From the cell containing the given text, extract its center point as (X, Y) coordinate. 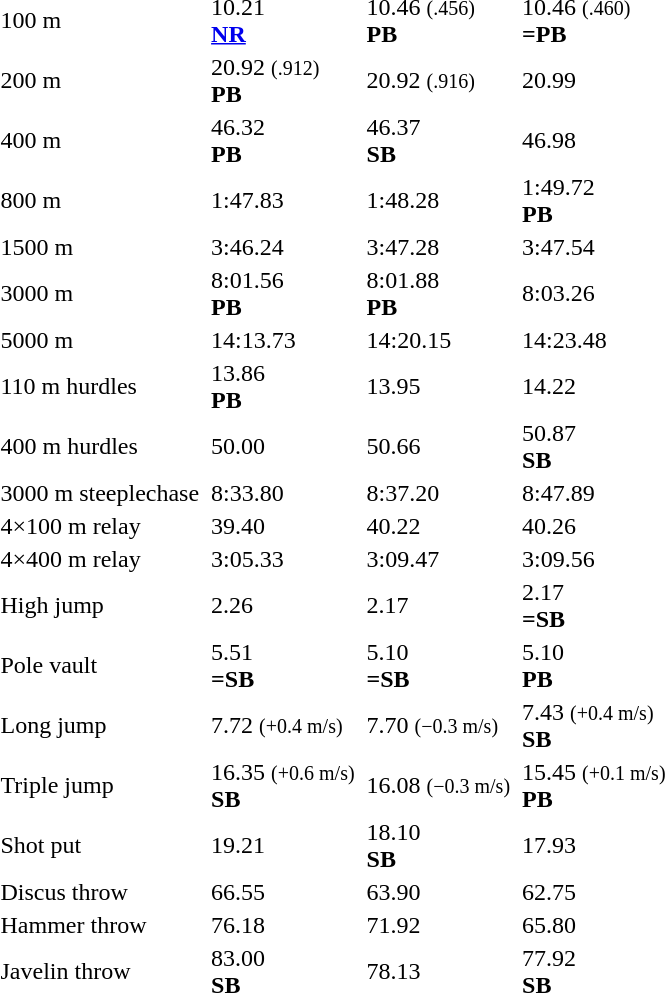
14:20.15 (438, 340)
19.21 (283, 846)
3:46.24 (283, 247)
40.22 (438, 526)
2.26 (283, 606)
5.10=SB (438, 666)
8:37.20 (438, 493)
3:05.33 (283, 559)
16.35 (+0.6 m/s) SB (283, 786)
20.92 (.912)PB (283, 80)
71.92 (438, 925)
14:13.73 (283, 340)
66.55 (283, 892)
7.72 (+0.4 m/s) (283, 726)
3:47.28 (438, 247)
8:01.88PB (438, 294)
76.18 (283, 925)
8:01.56PB (283, 294)
1:47.83 (283, 200)
5.51=SB (283, 666)
7.70 (−0.3 m/s) (438, 726)
63.90 (438, 892)
8:33.80 (283, 493)
18.10SB (438, 846)
2.17 (438, 606)
50.00 (283, 446)
1:48.28 (438, 200)
50.66 (438, 446)
13.86PB (283, 386)
46.32PB (283, 140)
13.95 (438, 386)
39.40 (283, 526)
16.08 (−0.3 m/s) (438, 786)
3:09.47 (438, 559)
46.37SB (438, 140)
20.92 (.916) (438, 80)
